Find where the given text appears and provide that cell's center as [X, Y] coordinate. 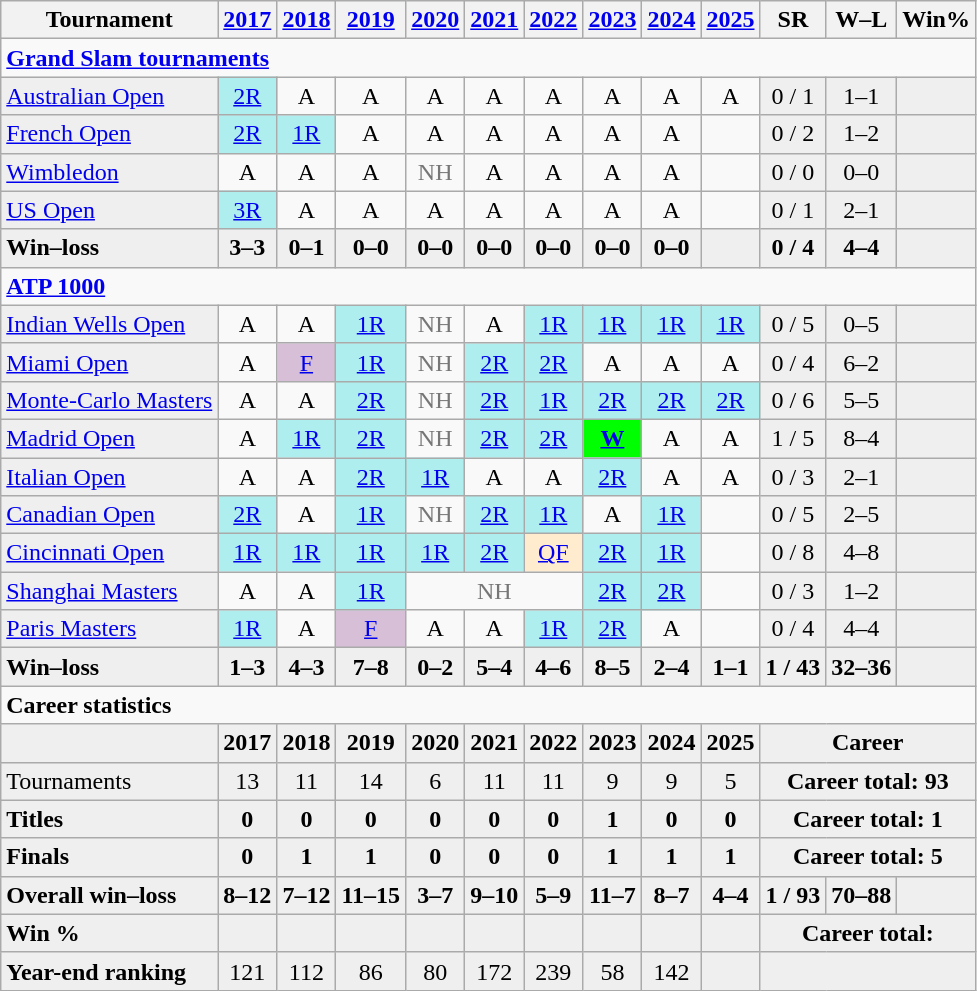
Paris Masters [110, 629]
Career total: 5 [868, 857]
121 [248, 971]
4–3 [306, 667]
Win% [936, 20]
Tournament [110, 20]
58 [612, 971]
5 [730, 781]
SR [793, 20]
Titles [110, 819]
8–12 [248, 895]
Career statistics [488, 705]
172 [494, 971]
8–5 [612, 667]
5–4 [494, 667]
11–15 [371, 895]
US Open [110, 210]
Australian Open [110, 96]
1 / 5 [793, 438]
0–2 [436, 667]
6–2 [862, 362]
Tournaments [110, 781]
5–5 [862, 400]
Year-end ranking [110, 971]
239 [554, 971]
112 [306, 971]
8–4 [862, 438]
0 / 6 [793, 400]
ATP 1000 [488, 286]
Finals [110, 857]
70–88 [862, 895]
0 / 2 [793, 134]
Italian Open [110, 477]
Miami Open [110, 362]
Career [868, 743]
Monte-Carlo Masters [110, 400]
1 / 93 [793, 895]
0–5 [862, 324]
6 [436, 781]
80 [436, 971]
Career total: 1 [868, 819]
7–8 [371, 667]
QF [554, 553]
7–12 [306, 895]
Cincinnati Open [110, 553]
W [612, 438]
Career total: [868, 933]
9–10 [494, 895]
Career total: 93 [868, 781]
Grand Slam tournaments [488, 58]
1 / 43 [793, 667]
8–7 [672, 895]
0–1 [306, 248]
5–9 [554, 895]
32–36 [862, 667]
Wimbledon [110, 172]
W–L [862, 20]
2–4 [672, 667]
14 [371, 781]
11–7 [612, 895]
13 [248, 781]
Shanghai Masters [110, 591]
3–7 [436, 895]
142 [672, 971]
0 / 0 [793, 172]
3–3 [248, 248]
86 [371, 971]
Indian Wells Open [110, 324]
0 / 8 [793, 553]
1–3 [248, 667]
2–5 [862, 515]
Overall win–loss [110, 895]
Madrid Open [110, 438]
4–8 [862, 553]
Canadian Open [110, 515]
3R [248, 210]
4–6 [554, 667]
Win % [110, 933]
French Open [110, 134]
